Determine the [x, y] coordinate at the center of the cell enclosing the given text.  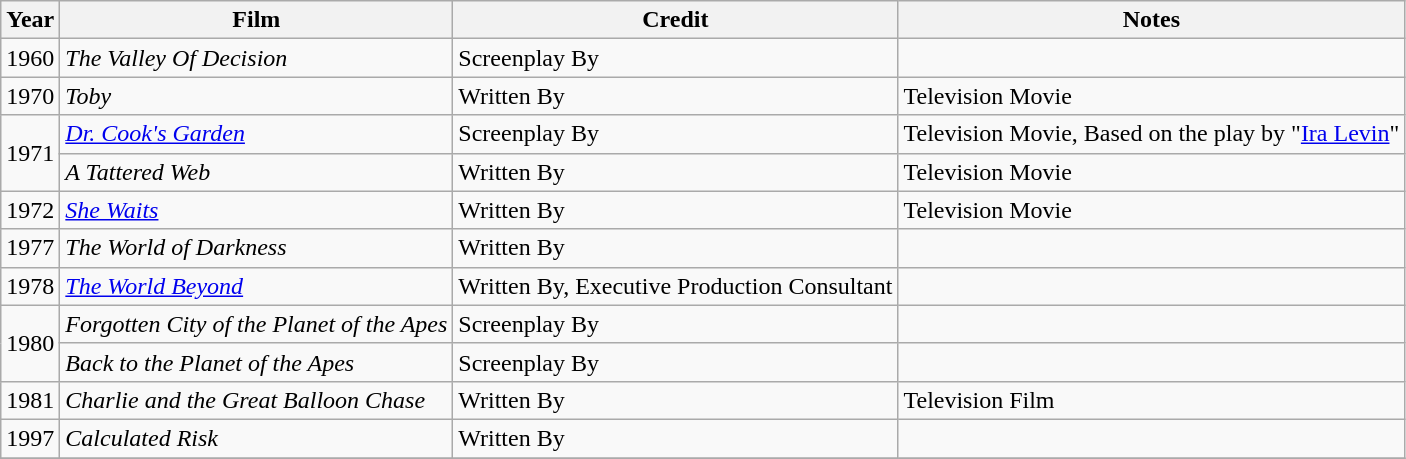
The World Beyond [256, 286]
Television Movie, Based on the play by "Ira Levin" [1152, 134]
Written By, Executive Production Consultant [676, 286]
Charlie and the Great Balloon Chase [256, 400]
The World of Darkness [256, 248]
Year [30, 20]
Television Film [1152, 400]
1977 [30, 248]
The Valley Of Decision [256, 58]
Credit [676, 20]
1971 [30, 153]
Back to the Planet of the Apes [256, 362]
1997 [30, 438]
Notes [1152, 20]
1980 [30, 343]
Toby [256, 96]
1972 [30, 210]
Dr. Cook's Garden [256, 134]
Film [256, 20]
1960 [30, 58]
1978 [30, 286]
1981 [30, 400]
1970 [30, 96]
A Tattered Web [256, 172]
Forgotten City of the Planet of the Apes [256, 324]
Calculated Risk [256, 438]
She Waits [256, 210]
